Return (x, y) of the center of cell containing provided text 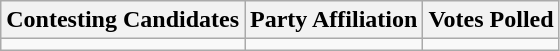
Votes Polled (491, 20)
Party Affiliation (334, 20)
Contesting Candidates (123, 20)
